Determine the [x, y] coordinate at the center of the cell enclosing the given text.  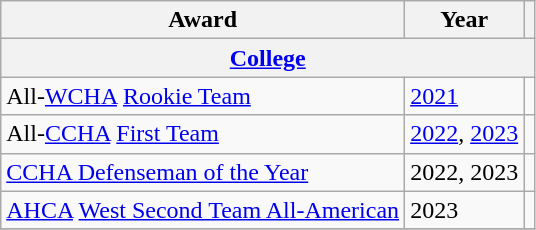
AHCA West Second Team All-American [203, 210]
All-WCHA Rookie Team [203, 96]
2023 [464, 210]
Award [203, 20]
College [268, 58]
2021 [464, 96]
Year [464, 20]
All-CCHA First Team [203, 134]
CCHA Defenseman of the Year [203, 172]
